Pinpoint the cell where the given text exists, returning its (X, Y) midpoint coordinate. 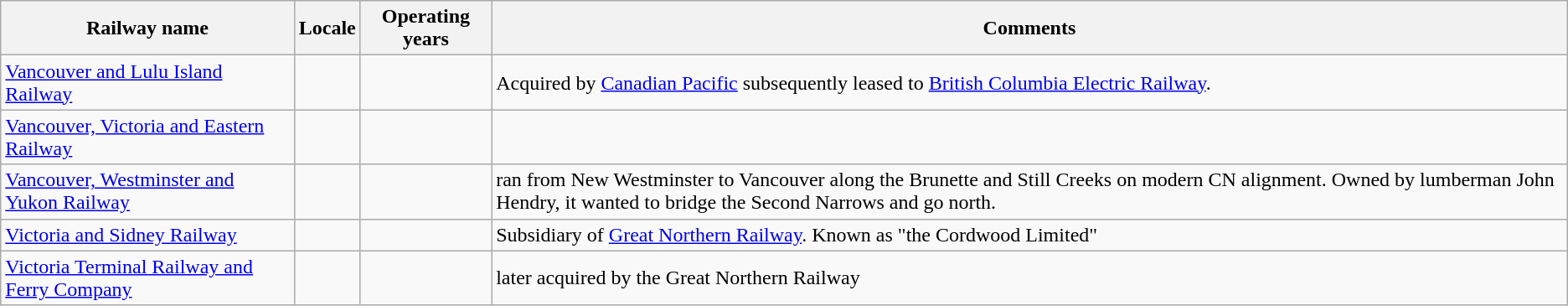
Railway name (147, 29)
Victoria Terminal Railway and Ferry Company (147, 278)
Comments (1030, 29)
later acquired by the Great Northern Railway (1030, 278)
Vancouver, Westminster and Yukon Railway (147, 191)
Vancouver, Victoria and Eastern Railway (147, 137)
Vancouver and Lulu Island Railway (147, 82)
Locale (327, 29)
Victoria and Sidney Railway (147, 235)
Operating years (426, 29)
Acquired by Canadian Pacific subsequently leased to British Columbia Electric Railway. (1030, 82)
Subsidiary of Great Northern Railway. Known as "the Cordwood Limited" (1030, 235)
